For the text-containing cell, return its midpoint in [x, y] coordinate format. 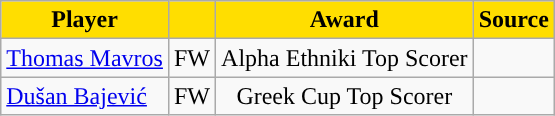
Source [514, 20]
Dušan Bajević [85, 96]
Thomas Mavros [85, 58]
Alpha Ethniki Top Scorer [345, 58]
Award [345, 20]
Player [85, 20]
Greek Cup Top Scorer [345, 96]
